Locate the cell with the specified text and output its [X, Y] center coordinate. 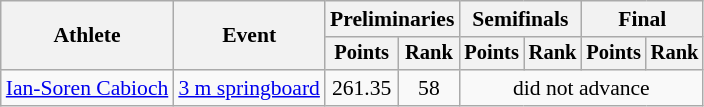
Preliminaries [392, 19]
Athlete [88, 36]
did not advance [581, 88]
Final [642, 19]
3 m springboard [249, 88]
261.35 [362, 88]
Ian-Soren Cabioch [88, 88]
Semifinals [520, 19]
58 [428, 88]
Event [249, 36]
